Output the (X, Y) coordinate of the center of the cell containing the given text.  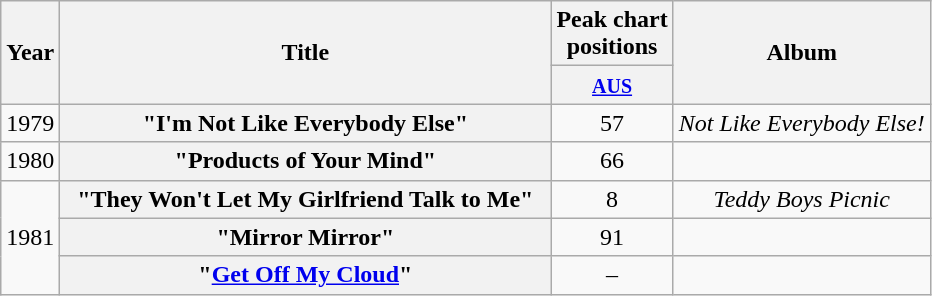
8 (612, 199)
– (612, 275)
"I'm Not Like Everybody Else" (306, 123)
1979 (30, 123)
Year (30, 52)
AUS (612, 85)
57 (612, 123)
91 (612, 237)
"They Won't Let My Girlfriend Talk to Me" (306, 199)
1981 (30, 237)
"Get Off My Cloud" (306, 275)
1980 (30, 161)
Not Like Everybody Else! (802, 123)
Title (306, 52)
Teddy Boys Picnic (802, 199)
Peak chartpositions (612, 34)
Album (802, 52)
66 (612, 161)
"Products of Your Mind" (306, 161)
"Mirror Mirror" (306, 237)
